Extract the [X, Y] coordinate from the center of the cell holding the provided text.  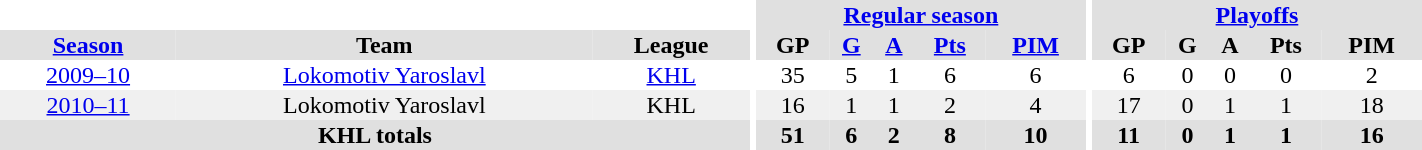
35 [793, 75]
Playoffs [1257, 15]
17 [1129, 105]
8 [950, 135]
League [672, 45]
4 [1036, 105]
11 [1129, 135]
51 [793, 135]
Regular season [921, 15]
KHL totals [375, 135]
18 [1372, 105]
2009–10 [88, 75]
Team [384, 45]
Season [88, 45]
5 [851, 75]
2010–11 [88, 105]
10 [1036, 135]
